Pinpoint the cell where the given text exists, returning its (X, Y) midpoint coordinate. 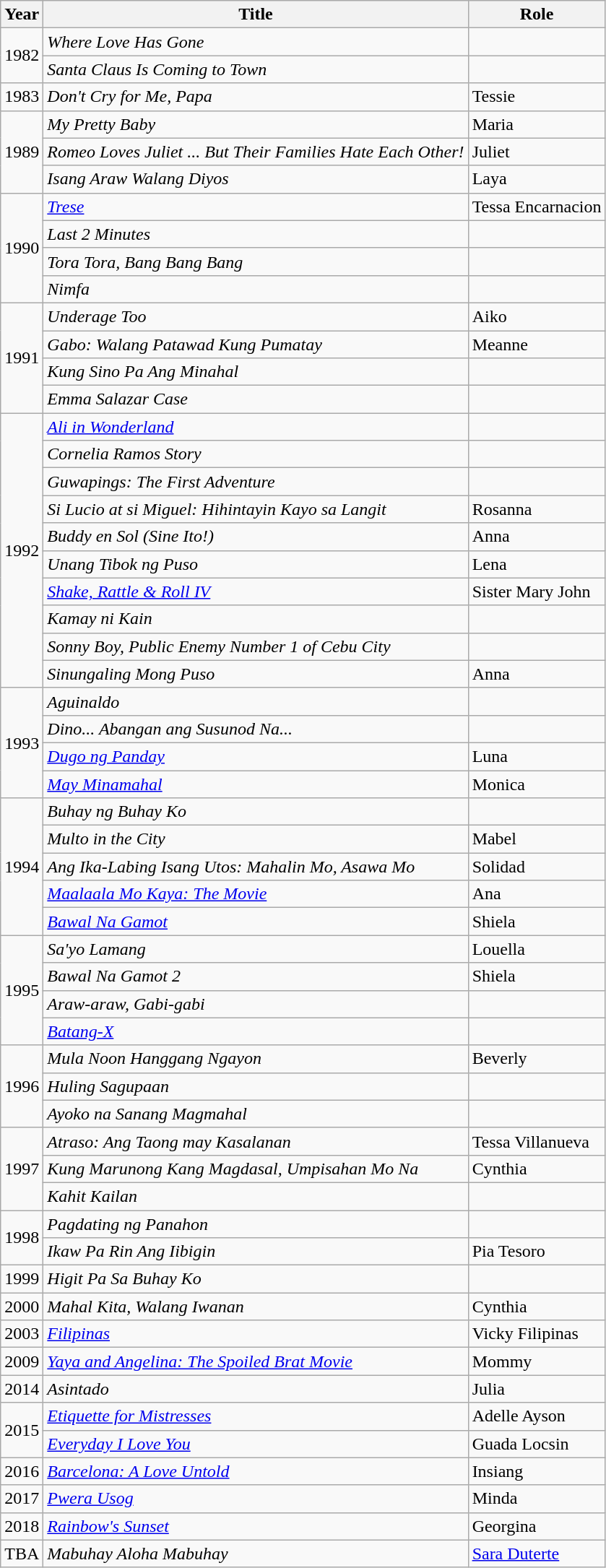
Batang-X (256, 1031)
Adelle Ayson (537, 1416)
Ali in Wonderland (256, 427)
Tessie (537, 97)
Where Love Has Gone (256, 42)
1989 (22, 152)
Julia (537, 1389)
Sonny Boy, Public Enemy Number 1 of Cebu City (256, 646)
2014 (22, 1389)
Underage Too (256, 316)
Guwapings: The First Adventure (256, 482)
Emma Salazar Case (256, 399)
Atraso: Ang Taong may Kasalanan (256, 1141)
Maalaala Mo Kaya: The Movie (256, 894)
Kamay ni Kain (256, 619)
Dino... Abangan ang Susunod Na... (256, 729)
Ang Ika-Labing Isang Utos: Mahalin Mo, Asawa Mo (256, 867)
Barcelona: A Love Untold (256, 1471)
Tessa Encarnacion (537, 207)
2015 (22, 1430)
Kung Marunong Kang Magdasal, Umpisahan Mo Na (256, 1169)
Last 2 Minutes (256, 234)
1999 (22, 1279)
Si Lucio at si Miguel: Hihintayin Kayo sa Langit (256, 509)
Sa'yo Lamang (256, 949)
Mahal Kita, Walang Iwanan (256, 1307)
Shake, Rattle & Roll IV (256, 592)
Luna (537, 756)
Araw-araw, Gabi-gabi (256, 1004)
Yaya and Angelina: The Spoiled Brat Movie (256, 1361)
2000 (22, 1307)
Monica (537, 784)
Solidad (537, 867)
My Pretty Baby (256, 124)
Maria (537, 124)
Georgina (537, 1526)
Louella (537, 949)
Santa Claus Is Coming to Town (256, 69)
Huling Sagupaan (256, 1086)
May Minamahal (256, 784)
Role (537, 14)
Bawal Na Gamot 2 (256, 976)
1998 (22, 1238)
Mula Noon Hanggang Ngayon (256, 1059)
2017 (22, 1499)
Mabuhay Aloha Mabuhay (256, 1554)
Pwera Usog (256, 1499)
Juliet (537, 152)
Ikaw Pa Rin Ang Iibigin (256, 1252)
Title (256, 14)
1983 (22, 97)
2018 (22, 1526)
Filipinas (256, 1334)
Guada Locsin (537, 1444)
Minda (537, 1499)
1997 (22, 1169)
Bawal Na Gamot (256, 922)
Insiang (537, 1471)
Isang Araw Walang Diyos (256, 179)
1990 (22, 248)
Everyday I Love You (256, 1444)
Ana (537, 894)
Pagdating ng Panahon (256, 1224)
Mommy (537, 1361)
1982 (22, 56)
Pia Tesoro (537, 1252)
2016 (22, 1471)
2009 (22, 1361)
Sara Duterte (537, 1554)
1991 (22, 358)
1993 (22, 742)
Higit Pa Sa Buhay Ko (256, 1279)
Aguinaldo (256, 701)
Etiquette for Mistresses (256, 1416)
Year (22, 14)
Kahit Kailan (256, 1196)
Romeo Loves Juliet ... But Their Families Hate Each Other! (256, 152)
Dugo ng Panday (256, 756)
Lena (537, 564)
1995 (22, 990)
Buhay ng Buhay Ko (256, 812)
Gabo: Walang Patawad Kung Pumatay (256, 345)
Meanne (537, 345)
Unang Tibok ng Puso (256, 564)
Laya (537, 179)
Don't Cry for Me, Papa (256, 97)
Kung Sino Pa Ang Minahal (256, 372)
Sister Mary John (537, 592)
Multo in the City (256, 839)
Sinungaling Mong Puso (256, 674)
TBA (22, 1554)
Ayoko na Sanang Magmahal (256, 1114)
Trese (256, 207)
1994 (22, 867)
1996 (22, 1086)
Mabel (537, 839)
Tora Tora, Bang Bang Bang (256, 261)
Asintado (256, 1389)
2003 (22, 1334)
Aiko (537, 316)
Buddy en Sol (Sine Ito!) (256, 537)
Tessa Villanueva (537, 1141)
Cornelia Ramos Story (256, 454)
Beverly (537, 1059)
Rosanna (537, 509)
Rainbow's Sunset (256, 1526)
1992 (22, 550)
Vicky Filipinas (537, 1334)
Nimfa (256, 289)
